Capture the cell that displays the provided text and extract its (x, y) central coordinate. 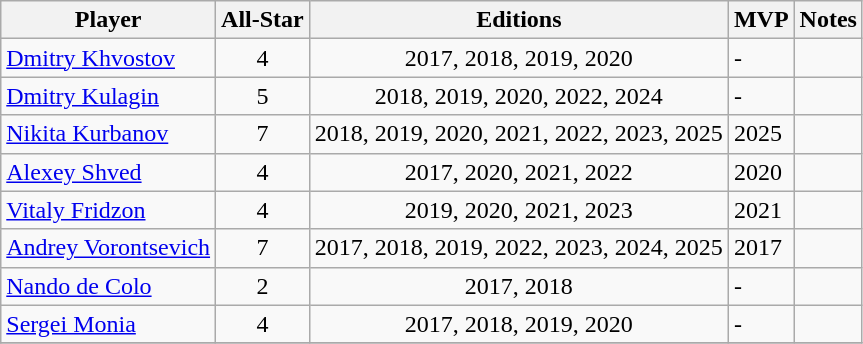
Notes (828, 20)
Editions (518, 20)
2021 (761, 210)
2018, 2019, 2020, 2022, 2024 (518, 96)
2017, 2018, 2019, 2022, 2023, 2024, 2025 (518, 248)
Dmitry Kulagin (108, 96)
2019, 2020, 2021, 2023 (518, 210)
Dmitry Khvostov (108, 58)
Nando de Colo (108, 286)
2025 (761, 134)
Sergei Monia (108, 324)
MVP (761, 20)
2 (263, 286)
2020 (761, 172)
Nikita Kurbanov (108, 134)
2017, 2020, 2021, 2022 (518, 172)
2017, 2018 (518, 286)
2018, 2019, 2020, 2021, 2022, 2023, 2025 (518, 134)
All-Star (263, 20)
Andrey Vorontsevich (108, 248)
Alexey Shved (108, 172)
Player (108, 20)
5 (263, 96)
Vitaly Fridzon (108, 210)
2017 (761, 248)
